Output the [X, Y] coordinate of the center of the cell containing the given text.  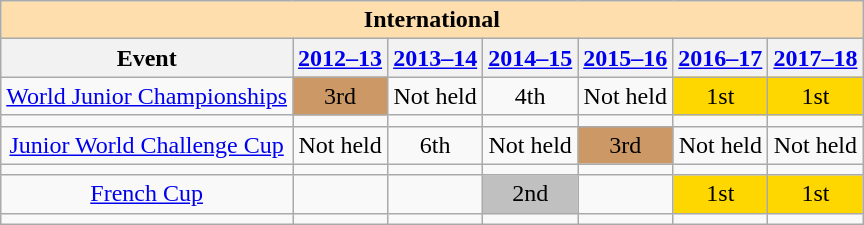
2017–18 [816, 58]
2012–13 [340, 58]
4th [530, 96]
French Cup [147, 194]
6th [436, 145]
2nd [530, 194]
2016–17 [720, 58]
2013–14 [436, 58]
Junior World Challenge Cup [147, 145]
International [432, 20]
World Junior Championships [147, 96]
2014–15 [530, 58]
2015–16 [626, 58]
Event [147, 58]
